From the cell containing the given text, extract its center point as [x, y] coordinate. 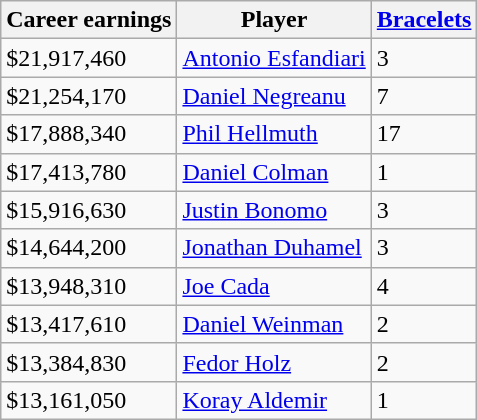
Fedor Holz [274, 362]
Daniel Negreanu [274, 96]
Justin Bonomo [274, 210]
Koray Aldemir [274, 400]
$15,916,630 [89, 210]
17 [424, 134]
Player [274, 20]
Daniel Colman [274, 172]
Antonio Esfandiari [274, 58]
4 [424, 286]
$13,948,310 [89, 286]
Joe Cada [274, 286]
$21,254,170 [89, 96]
7 [424, 96]
$13,417,610 [89, 324]
$21,917,460 [89, 58]
Career earnings [89, 20]
Daniel Weinman [274, 324]
$14,644,200 [89, 248]
Jonathan Duhamel [274, 248]
Phil Hellmuth [274, 134]
$17,888,340 [89, 134]
$17,413,780 [89, 172]
$13,384,830 [89, 362]
Bracelets [424, 20]
$13,161,050 [89, 400]
